Output the [X, Y] coordinate of the center of the cell containing the given text.  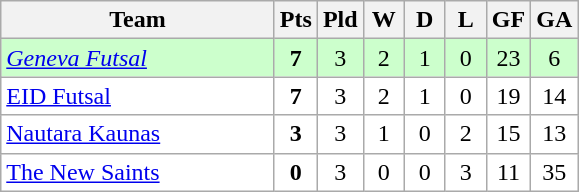
Team [138, 20]
D [424, 20]
The New Saints [138, 172]
GA [554, 20]
W [384, 20]
Pld [340, 20]
23 [508, 58]
6 [554, 58]
13 [554, 134]
35 [554, 172]
11 [508, 172]
GF [508, 20]
Geneva Futsal [138, 58]
L [466, 20]
14 [554, 96]
15 [508, 134]
19 [508, 96]
EID Futsal [138, 96]
Pts [296, 20]
Nautara Kaunas [138, 134]
